From the cell containing the given text, extract its center point as (x, y) coordinate. 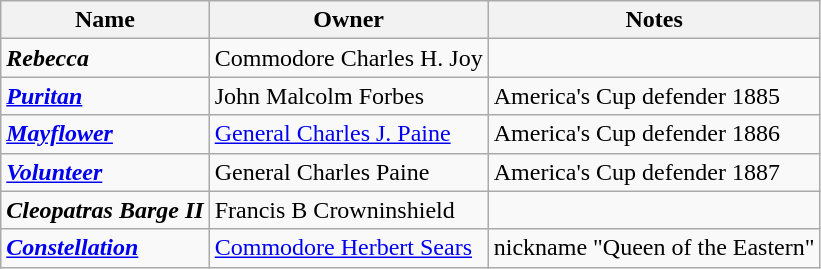
Constellation (105, 248)
General Charles Paine (348, 172)
America's Cup defender 1887 (654, 172)
Name (105, 20)
nickname "Queen of the Eastern" (654, 248)
Commodore Herbert Sears (348, 248)
Rebecca (105, 58)
Owner (348, 20)
John Malcolm Forbes (348, 96)
Commodore Charles H. Joy (348, 58)
Volunteer (105, 172)
Cleopatras Barge II (105, 210)
Notes (654, 20)
General Charles J. Paine (348, 134)
Mayflower (105, 134)
Francis B Crowninshield (348, 210)
Puritan (105, 96)
America's Cup defender 1885 (654, 96)
America's Cup defender 1886 (654, 134)
